Detect which cell encompasses the target text, then output its [x, y] center coordinate. 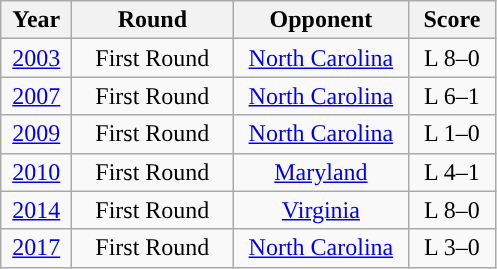
Round [152, 20]
2009 [36, 134]
2007 [36, 96]
L 4–1 [452, 172]
L 1–0 [452, 134]
2003 [36, 58]
Maryland [321, 172]
Year [36, 20]
L 6–1 [452, 96]
Opponent [321, 20]
2010 [36, 172]
L 3–0 [452, 248]
Virginia [321, 210]
2014 [36, 210]
2017 [36, 248]
Score [452, 20]
